Locate the cell with the specified text and output its [x, y] center coordinate. 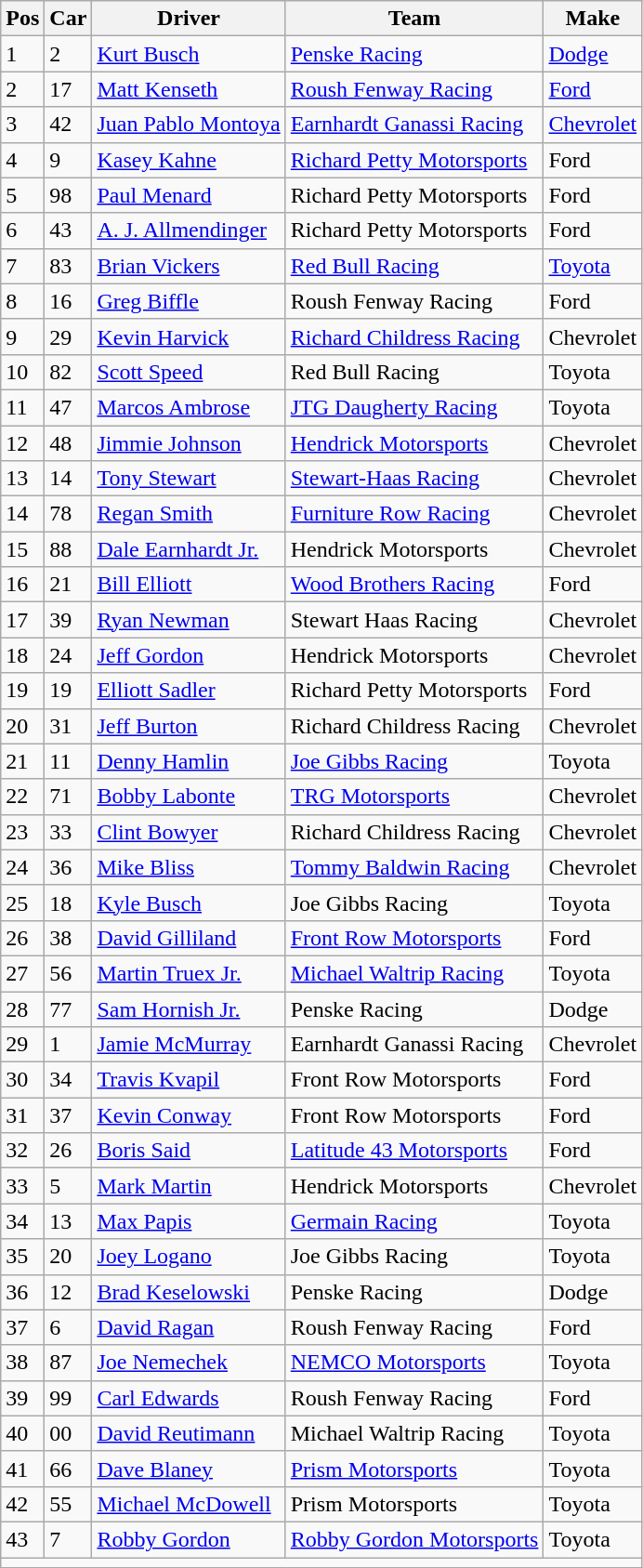
10 [22, 372]
NEMCO Motorsports [414, 1363]
Furniture Row Racing [414, 514]
15 [22, 549]
87 [69, 1363]
78 [69, 514]
Joe Nemechek [189, 1363]
28 [22, 1008]
Jeff Burton [189, 726]
Team [414, 19]
David Ragan [189, 1327]
Bill Elliott [189, 585]
98 [69, 195]
Jimmie Johnson [189, 443]
Kurt Busch [189, 54]
23 [22, 832]
56 [69, 973]
Germain Racing [414, 1221]
Driver [189, 19]
Regan Smith [189, 514]
Tommy Baldwin Racing [414, 867]
22 [22, 797]
Dale Earnhardt Jr. [189, 549]
Michael McDowell [189, 1504]
Paul Menard [189, 195]
Bobby Labonte [189, 797]
40 [22, 1433]
66 [69, 1469]
Joey Logano [189, 1257]
71 [69, 797]
55 [69, 1504]
Stewart-Haas Racing [414, 479]
Elliott Sadler [189, 691]
Brian Vickers [189, 266]
JTG Daugherty Racing [414, 407]
Jeff Gordon [189, 655]
48 [69, 443]
88 [69, 549]
Kevin Conway [189, 1115]
Denny Hamlin [189, 761]
Kyle Busch [189, 903]
3 [22, 125]
82 [69, 372]
4 [22, 160]
Clint Bowyer [189, 832]
27 [22, 973]
Brad Keselowski [189, 1292]
Mike Bliss [189, 867]
Matt Kenseth [189, 89]
30 [22, 1080]
Dave Blaney [189, 1469]
Kevin Harvick [189, 336]
Ryan Newman [189, 620]
Sam Hornish Jr. [189, 1008]
TRG Motorsports [414, 797]
Marcos Ambrose [189, 407]
Car [69, 19]
83 [69, 266]
Boris Said [189, 1151]
35 [22, 1257]
47 [69, 407]
00 [69, 1433]
David Reutimann [189, 1433]
Wood Brothers Racing [414, 585]
Martin Truex Jr. [189, 973]
Carl Edwards [189, 1398]
Greg Biffle [189, 301]
Mark Martin [189, 1186]
77 [69, 1008]
David Gilliland [189, 938]
99 [69, 1398]
25 [22, 903]
Robby Gordon [189, 1539]
Latitude 43 Motorsports [414, 1151]
41 [22, 1469]
Robby Gordon Motorsports [414, 1539]
Tony Stewart [189, 479]
Scott Speed [189, 372]
Travis Kvapil [189, 1080]
Jamie McMurray [189, 1045]
Max Papis [189, 1221]
Kasey Kahne [189, 160]
32 [22, 1151]
Pos [22, 19]
Make [593, 19]
Stewart Haas Racing [414, 620]
A. J. Allmendinger [189, 231]
Juan Pablo Montoya [189, 125]
8 [22, 301]
